Find where the given text appears and provide that cell's center as (X, Y) coordinate. 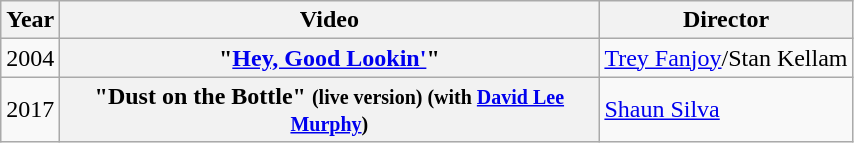
"Dust on the Bottle" (live version) (with David Lee Murphy) (330, 110)
Year (30, 20)
Shaun Silva (726, 110)
2004 (30, 58)
2017 (30, 110)
Trey Fanjoy/Stan Kellam (726, 58)
"Hey, Good Lookin'" (330, 58)
Video (330, 20)
Director (726, 20)
